Output the (x, y) coordinate of the center of the cell containing the given text.  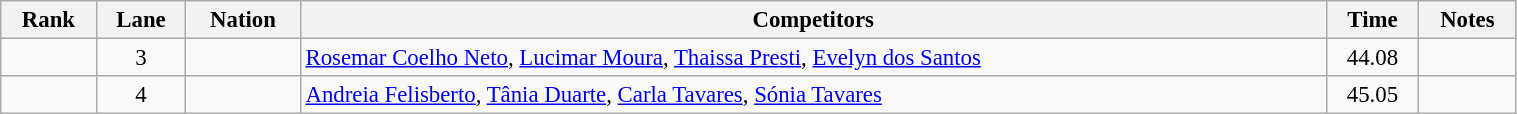
3 (141, 58)
45.05 (1372, 95)
Competitors (813, 20)
Lane (141, 20)
Rosemar Coelho Neto, Lucimar Moura, Thaissa Presti, Evelyn dos Santos (813, 58)
Nation (243, 20)
Time (1372, 20)
4 (141, 95)
Notes (1468, 20)
44.08 (1372, 58)
Andreia Felisberto, Tânia Duarte, Carla Tavares, Sónia Tavares (813, 95)
Rank (48, 20)
